Return the (X, Y) coordinate for the center point of the cell that contains the specified text.  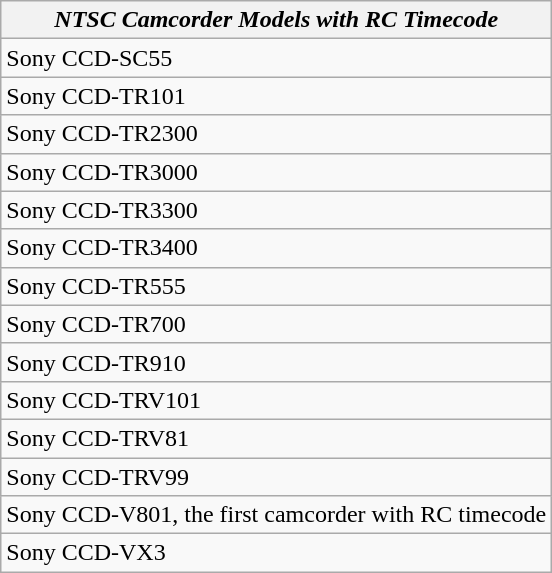
Sony CCD-VX3 (276, 553)
Sony CCD-TR555 (276, 286)
Sony CCD-TR3400 (276, 248)
Sony CCD-V801, the first camcorder with RC timecode (276, 515)
Sony CCD-TR910 (276, 362)
Sony CCD-TRV99 (276, 477)
Sony CCD-TR700 (276, 324)
Sony CCD-TR3000 (276, 172)
Sony CCD-TRV81 (276, 438)
Sony CCD-TR2300 (276, 134)
Sony CCD-TR101 (276, 96)
Sony CCD-SC55 (276, 58)
Sony CCD-TRV101 (276, 400)
NTSC Camcorder Models with RC Timecode (276, 20)
Sony CCD-TR3300 (276, 210)
